For the text-containing cell, return its midpoint in (X, Y) coordinate format. 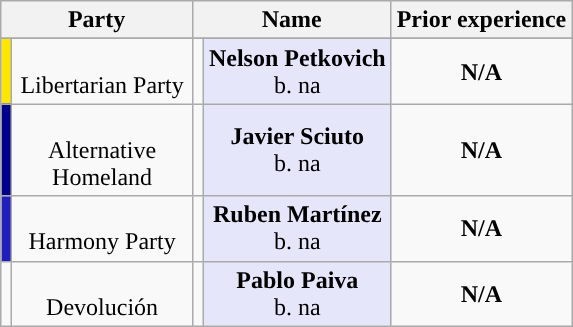
Pablo Paivab. na (297, 294)
Libertarian Party (102, 72)
Alternative Homeland (102, 150)
Prior experience (482, 20)
Ruben Martínezb. na (297, 228)
Devolución (102, 294)
Party (97, 20)
Nelson Petkovichb. na (297, 72)
Name (292, 20)
Harmony Party (102, 228)
Javier Sciutob. na (297, 150)
